Capture the cell that displays the provided text and extract its (x, y) central coordinate. 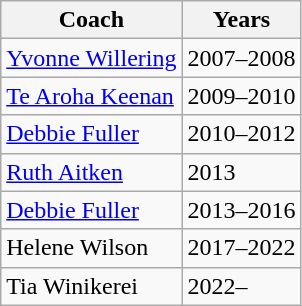
2007–2008 (242, 58)
Tia Winikerei (92, 286)
Ruth Aitken (92, 172)
2017–2022 (242, 248)
Te Aroha Keenan (92, 96)
Coach (92, 20)
2022– (242, 286)
Yvonne Willering (92, 58)
2009–2010 (242, 96)
2010–2012 (242, 134)
Helene Wilson (92, 248)
2013 (242, 172)
Years (242, 20)
2013–2016 (242, 210)
